Detect which cell encompasses the target text, then output its [X, Y] center coordinate. 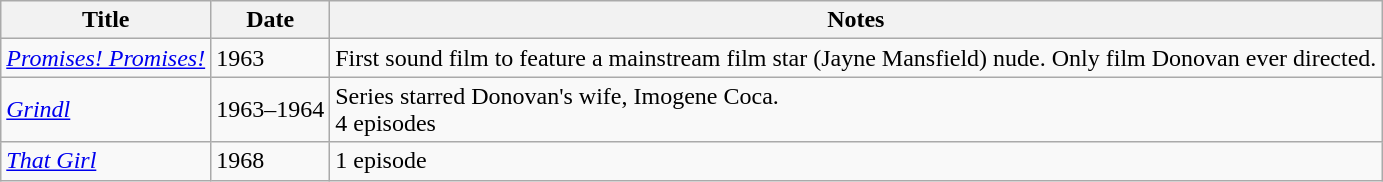
1968 [270, 161]
Title [106, 20]
1 episode [856, 161]
Date [270, 20]
First sound film to feature a mainstream film star (Jayne Mansfield) nude. Only film Donovan ever directed. [856, 58]
1963–1964 [270, 110]
1963 [270, 58]
Promises! Promises! [106, 58]
Series starred Donovan's wife, Imogene Coca. 4 episodes [856, 110]
Grindl [106, 110]
Notes [856, 20]
That Girl [106, 161]
